Provide the (X, Y) coordinate of the cell's center where the given text is located.  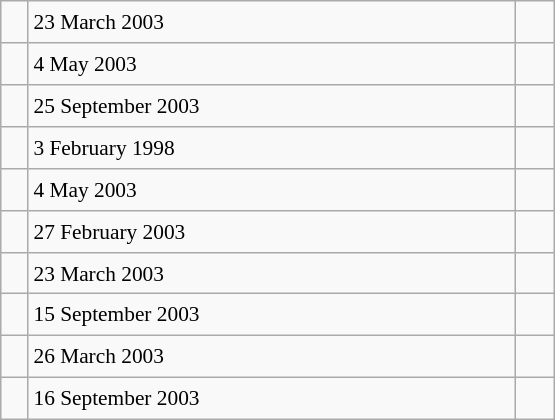
27 February 2003 (272, 231)
3 February 1998 (272, 148)
15 September 2003 (272, 315)
25 September 2003 (272, 106)
26 March 2003 (272, 357)
16 September 2003 (272, 399)
